For the text-containing cell, return its midpoint in [x, y] coordinate format. 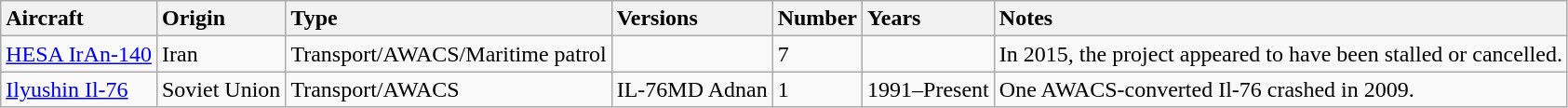
HESA IrAn-140 [79, 54]
Aircraft [79, 19]
7 [817, 54]
Soviet Union [221, 89]
IL-76MD Adnan [692, 89]
1991–Present [929, 89]
Iran [221, 54]
One AWACS-converted Il-76 crashed in 2009. [1280, 89]
In 2015, the project appeared to have been stalled or cancelled. [1280, 54]
Notes [1280, 19]
Years [929, 19]
Transport/AWACS [449, 89]
Origin [221, 19]
Transport/AWACS/Maritime patrol [449, 54]
1 [817, 89]
Ilyushin Il-76 [79, 89]
Versions [692, 19]
Number [817, 19]
Type [449, 19]
